Detect which cell encompasses the target text, then output its (x, y) center coordinate. 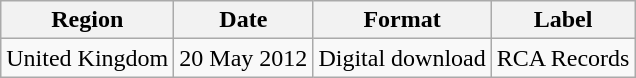
Region (88, 20)
RCA Records (563, 58)
Label (563, 20)
United Kingdom (88, 58)
Format (402, 20)
20 May 2012 (244, 58)
Digital download (402, 58)
Date (244, 20)
